Capture the cell that displays the provided text and extract its (X, Y) central coordinate. 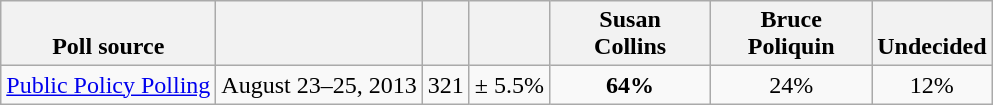
BrucePoliquin (792, 34)
24% (792, 85)
12% (932, 85)
Poll source (108, 34)
± 5.5% (509, 85)
321 (446, 85)
SusanCollins (630, 34)
August 23–25, 2013 (319, 85)
Undecided (932, 34)
Public Policy Polling (108, 85)
64% (630, 85)
